Return the (x, y) coordinate for the center point of the cell that contains the specified text.  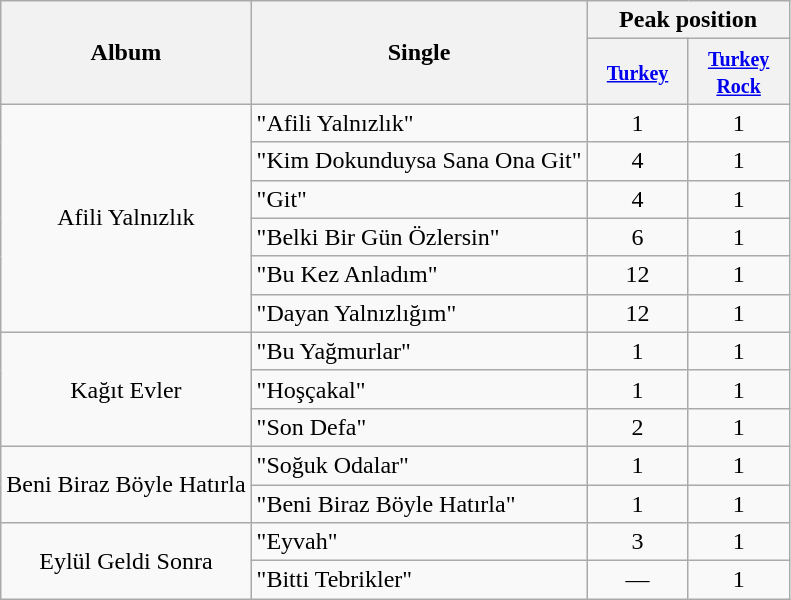
"Eyvah" (419, 542)
"Bu Kez Anladım" (419, 275)
"Hoşçakal" (419, 389)
"Dayan Yalnızlığım" (419, 313)
"Afili Yalnızlık" (419, 123)
Kağıt Evler (126, 389)
Turkey Rock (738, 72)
"Bitti Tebrikler" (419, 580)
— (638, 580)
Afili Yalnızlık (126, 218)
Beni Biraz Böyle Hatırla (126, 484)
"Belki Bir Gün Özlersin" (419, 237)
Eylül Geldi Sonra (126, 561)
Album (126, 52)
"Beni Biraz Böyle Hatırla" (419, 503)
2 (638, 427)
Single (419, 52)
"Son Defa" (419, 427)
"Kim Dokunduysa Sana Ona Git" (419, 161)
"Soğuk Odalar" (419, 465)
6 (638, 237)
Turkey (638, 72)
"Git" (419, 199)
"Bu Yağmurlar" (419, 351)
Peak position (688, 20)
3 (638, 542)
